Capture the cell that displays the provided text and extract its [x, y] central coordinate. 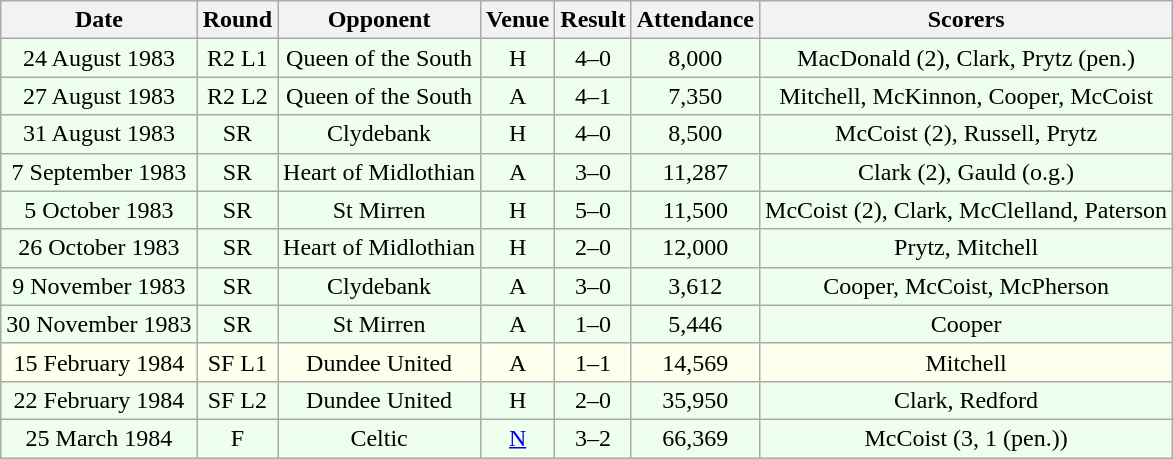
Clark (2), Gauld (o.g.) [966, 172]
SF L2 [237, 400]
26 October 1983 [99, 248]
Mitchell [966, 362]
7 September 1983 [99, 172]
5 October 1983 [99, 210]
5–0 [593, 210]
66,369 [695, 438]
Cooper, McCoist, McPherson [966, 286]
5,446 [695, 324]
11,287 [695, 172]
25 March 1984 [99, 438]
35,950 [695, 400]
Clark, Redford [966, 400]
1–1 [593, 362]
12,000 [695, 248]
30 November 1983 [99, 324]
3–2 [593, 438]
24 August 1983 [99, 58]
Scorers [966, 20]
14,569 [695, 362]
31 August 1983 [99, 134]
Venue [518, 20]
15 February 1984 [99, 362]
Prytz, Mitchell [966, 248]
MacDonald (2), Clark, Prytz (pen.) [966, 58]
R2 L2 [237, 96]
Result [593, 20]
27 August 1983 [99, 96]
Date [99, 20]
4–1 [593, 96]
SF L1 [237, 362]
Round [237, 20]
McCoist (3, 1 (pen.)) [966, 438]
N [518, 438]
McCoist (2), Russell, Prytz [966, 134]
Mitchell, McKinnon, Cooper, McCoist [966, 96]
1–0 [593, 324]
Attendance [695, 20]
8,000 [695, 58]
11,500 [695, 210]
3,612 [695, 286]
Celtic [380, 438]
8,500 [695, 134]
McCoist (2), Clark, McClelland, Paterson [966, 210]
Cooper [966, 324]
22 February 1984 [99, 400]
F [237, 438]
R2 L1 [237, 58]
7,350 [695, 96]
9 November 1983 [99, 286]
Opponent [380, 20]
